Output the [X, Y] coordinate of the center of the cell containing the given text.  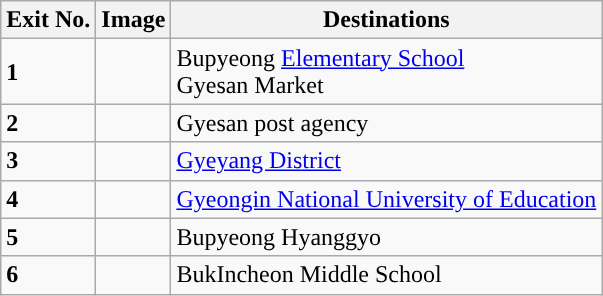
6 [48, 275]
Gyesan post agency [386, 123]
Gyeyang District [386, 161]
1 [48, 72]
BukIncheon Middle School [386, 275]
4 [48, 199]
Bupyeong Hyanggyo [386, 237]
Image [134, 20]
3 [48, 161]
Bupyeong Elementary SchoolGyesan Market [386, 72]
Exit No. [48, 20]
5 [48, 237]
Destinations [386, 20]
Gyeongin National University of Education [386, 199]
2 [48, 123]
